Capture the cell that displays the provided text and extract its (x, y) central coordinate. 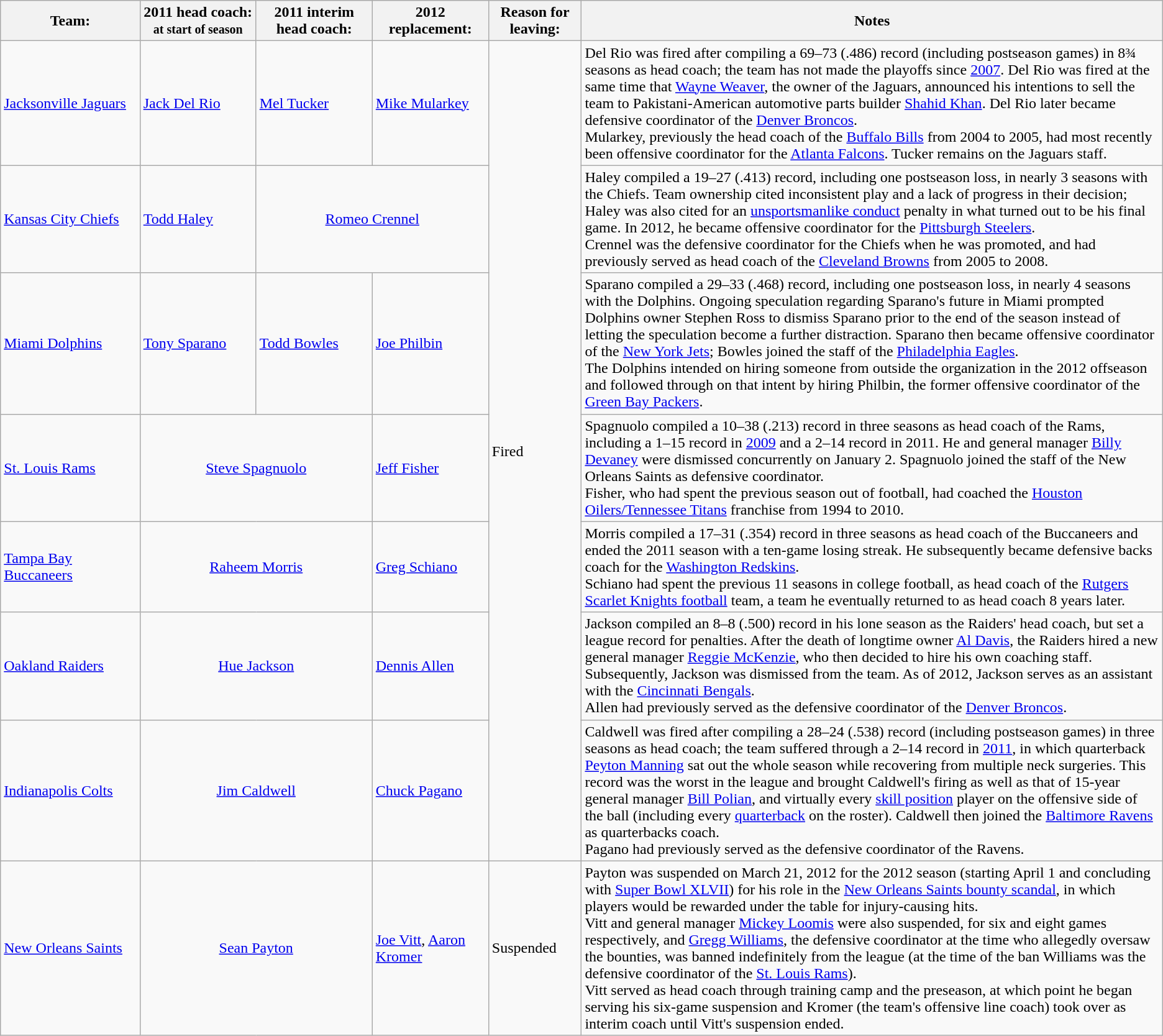
Team: (70, 21)
Reason for leaving: (535, 21)
Joe Vitt, Aaron Kromer (430, 948)
New Orleans Saints (70, 948)
Tampa Bay Buccaneers (70, 567)
Dennis Allen (430, 666)
Todd Haley (198, 219)
Mike Mularkey (430, 103)
Joe Philbin (430, 343)
Suspended (535, 948)
Miami Dolphins (70, 343)
Jack Del Rio (198, 103)
Kansas City Chiefs (70, 219)
Chuck Pagano (430, 791)
Jim Caldwell (256, 791)
Hue Jackson (256, 666)
Notes (872, 21)
Jacksonville Jaguars (70, 103)
Romeo Crennel (372, 219)
Fired (535, 451)
2012 replacement: (430, 21)
Greg Schiano (430, 567)
2011 head coach:at start of season (198, 21)
Sean Payton (256, 948)
Jeff Fisher (430, 467)
Todd Bowles (314, 343)
Raheem Morris (256, 567)
2011 interim head coach: (314, 21)
Oakland Raiders (70, 666)
Steve Spagnuolo (256, 467)
Indianapolis Colts (70, 791)
Tony Sparano (198, 343)
Mel Tucker (314, 103)
St. Louis Rams (70, 467)
